Find where the given text appears and provide that cell's center as (X, Y) coordinate. 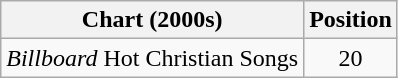
20 (351, 58)
Position (351, 20)
Billboard Hot Christian Songs (152, 58)
Chart (2000s) (152, 20)
